Pinpoint the cell where the given text exists, returning its (X, Y) midpoint coordinate. 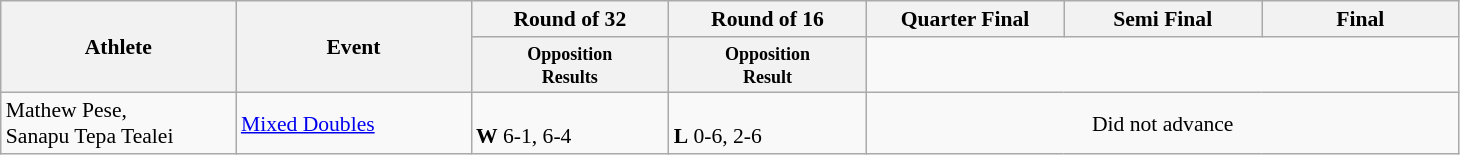
Did not advance (1162, 124)
Semi Final (1163, 19)
Athlete (118, 47)
Quarter Final (965, 19)
OppositionResult (768, 65)
W 6-1, 6-4 (570, 124)
Mathew Pese,Sanapu Tepa Tealei (118, 124)
OppositionResults (570, 65)
Mixed Doubles (354, 124)
Final (1361, 19)
L 0-6, 2-6 (768, 124)
Event (354, 47)
Round of 32 (570, 19)
Round of 16 (768, 19)
